Pinpoint the cell where the given text exists, returning its [x, y] midpoint coordinate. 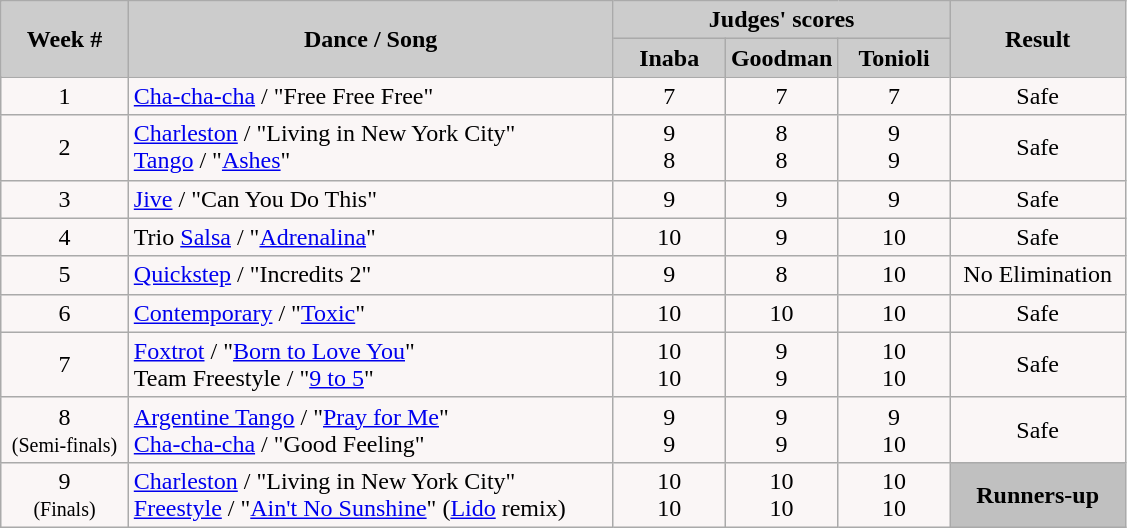
910 [894, 430]
Argentine Tango / "Pray for Me"Cha-cha-cha / "Good Feeling" [370, 430]
Week # [65, 39]
1 [65, 96]
9(Finals) [65, 494]
Dance / Song [370, 39]
5 [65, 275]
Foxtrot / "Born to Love You"Team Freestyle / "9 to 5" [370, 364]
Charleston / "Living in New York City"Freestyle / "Ain't No Sunshine" (Lido remix) [370, 494]
Trio Salsa / "Adrenalina" [370, 237]
Result [1038, 39]
Tonioli [894, 58]
8 [781, 275]
8(Semi-finals) [65, 430]
Cha-cha-cha / "Free Free Free" [370, 96]
Runners-up [1038, 494]
2 [65, 148]
88 [781, 148]
Charleston / "Living in New York City"Tango / "Ashes" [370, 148]
Jive / "Can You Do This" [370, 199]
Inaba [669, 58]
Judges' scores [782, 20]
Quickstep / "Incredits 2" [370, 275]
Goodman [781, 58]
6 [65, 313]
3 [65, 199]
98 [669, 148]
Contemporary / "Toxic" [370, 313]
4 [65, 237]
No Elimination [1038, 275]
